Detect which cell encompasses the target text, then output its [X, Y] center coordinate. 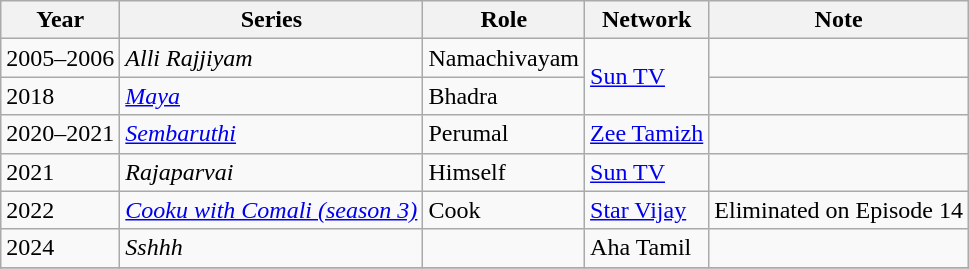
Cook [504, 210]
Eliminated on Episode 14 [839, 210]
Note [839, 20]
Cooku with Comali (season 3) [272, 210]
2021 [60, 172]
Network [647, 20]
2005–2006 [60, 58]
Rajaparvai [272, 172]
Maya [272, 96]
Himself [504, 172]
Zee Tamizh [647, 134]
Sembaruthi [272, 134]
Year [60, 20]
2024 [60, 248]
Series [272, 20]
2022 [60, 210]
Namachivayam [504, 58]
Perumal [504, 134]
2018 [60, 96]
2020–2021 [60, 134]
Star Vijay [647, 210]
Alli Rajjiyam [272, 58]
Sshhh [272, 248]
Aha Tamil [647, 248]
Bhadra [504, 96]
Role [504, 20]
